Search for the cell housing the specified text and yield its (X, Y) center coordinate. 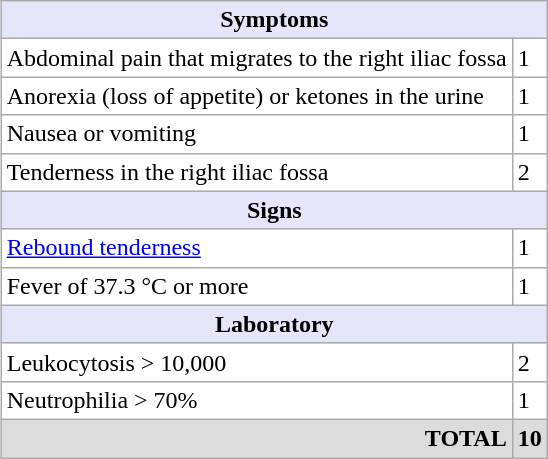
Tenderness in the right iliac fossa (256, 172)
Anorexia (loss of appetite) or ketones in the urine (256, 96)
Signs (274, 210)
Laboratory (274, 324)
Neutrophilia > 70% (256, 400)
Fever of 37.3 °C or more (256, 286)
Leukocytosis > 10,000 (256, 362)
Abdominal pain that migrates to the right iliac fossa (256, 58)
Rebound tenderness (256, 248)
Nausea or vomiting (256, 134)
Symptoms (274, 20)
10 (530, 438)
TOTAL (256, 438)
